Detect which cell encompasses the target text, then output its (X, Y) center coordinate. 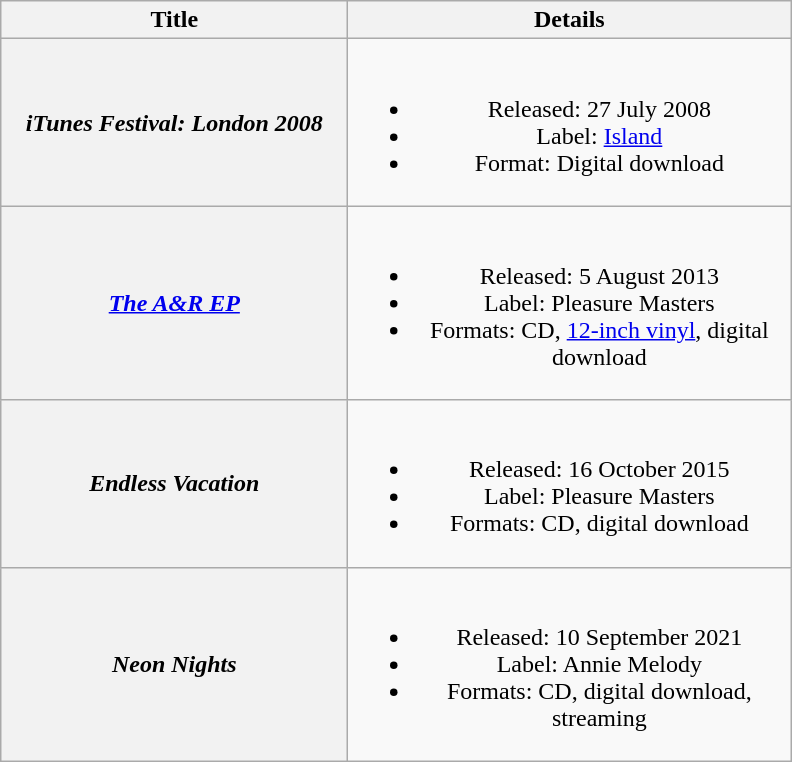
Released: 27 July 2008Label: IslandFormat: Digital download (570, 122)
Title (174, 20)
Neon Nights (174, 664)
iTunes Festival: London 2008 (174, 122)
Endless Vacation (174, 484)
Details (570, 20)
The A&R EP (174, 303)
Released: 16 October 2015Label: Pleasure MastersFormats: CD, digital download (570, 484)
Released: 10 September 2021Label: Annie MelodyFormats: CD, digital download, streaming (570, 664)
Released: 5 August 2013Label: Pleasure MastersFormats: CD, 12-inch vinyl, digital download (570, 303)
